Identify which cell holds the provided text, then report its [x, y] central coordinate. 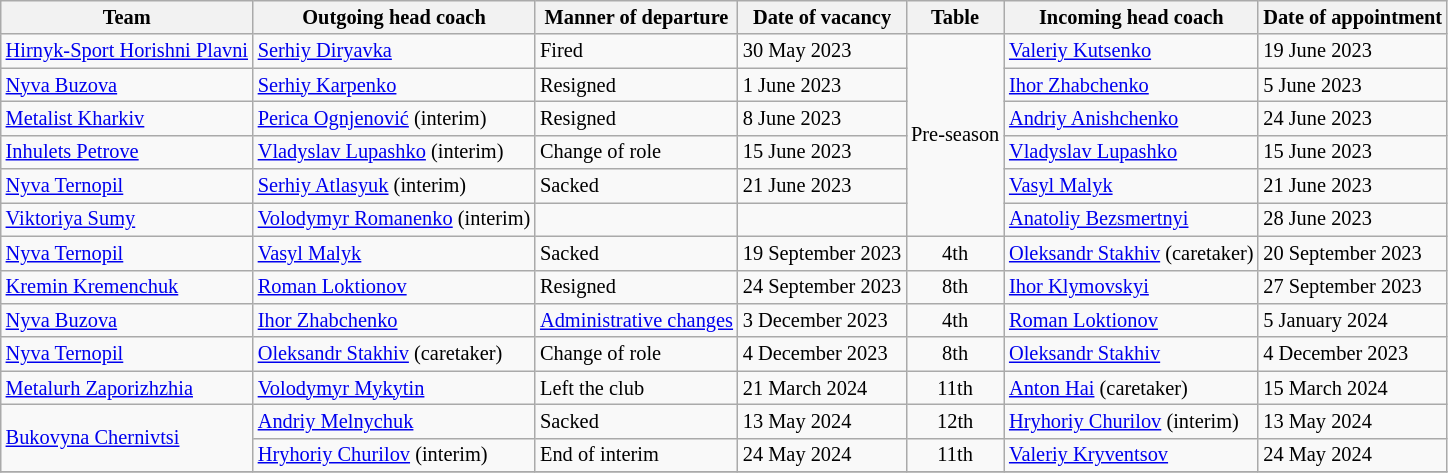
Viktoriya Sumy [127, 219]
12th [955, 421]
Inhulets Petrove [127, 152]
30 May 2023 [822, 51]
5 June 2023 [1352, 85]
Andriy Melnychuk [394, 421]
End of interim [636, 455]
Volodymyr Mykytin [394, 388]
Serhiy Diryavka [394, 51]
Pre-season [955, 135]
Valeriy Kryventsov [1131, 455]
Incoming head coach [1131, 17]
15 March 2024 [1352, 388]
Team [127, 17]
Manner of departure [636, 17]
Perica Ognjenović (interim) [394, 118]
20 September 2023 [1352, 253]
Volodymyr Romanenko (interim) [394, 219]
Hirnyk-Sport Horishni Plavni [127, 51]
Administrative changes [636, 320]
Ihor Klymovskyi [1131, 287]
Metalurh Zaporizhzhia [127, 388]
19 September 2023 [822, 253]
Andriy Anishchenko [1131, 118]
Serhiy Atlasyuk (interim) [394, 186]
21 March 2024 [822, 388]
Valeriy Kutsenko [1131, 51]
Metalist Kharkiv [127, 118]
Date of appointment [1352, 17]
Left the club [636, 388]
Serhiy Karpenko [394, 85]
19 June 2023 [1352, 51]
Outgoing head coach [394, 17]
1 June 2023 [822, 85]
3 December 2023 [822, 320]
Vladyslav Lupashko [1131, 152]
24 September 2023 [822, 287]
Oleksandr Stakhiv [1131, 354]
Bukovyna Chernivtsi [127, 438]
27 September 2023 [1352, 287]
Kremin Kremenchuk [127, 287]
Anatoliy Bezsmertnyi [1131, 219]
Vladyslav Lupashko (interim) [394, 152]
5 January 2024 [1352, 320]
Date of vacancy [822, 17]
Table [955, 17]
24 June 2023 [1352, 118]
Anton Hai (caretaker) [1131, 388]
28 June 2023 [1352, 219]
Fired [636, 51]
8 June 2023 [822, 118]
